Find where the given text appears and provide that cell's center as [x, y] coordinate. 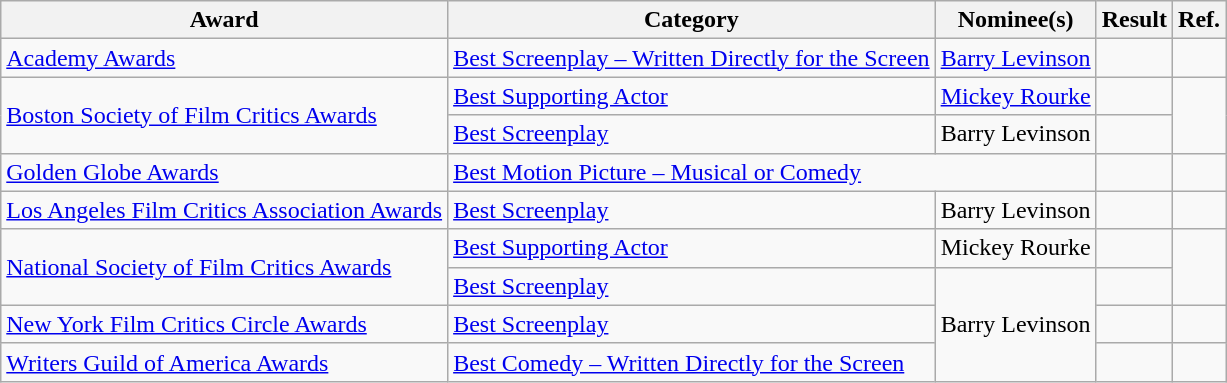
Best Screenplay – Written Directly for the Screen [692, 58]
New York Film Critics Circle Awards [224, 324]
Ref. [1200, 20]
Golden Globe Awards [224, 172]
Best Comedy – Written Directly for the Screen [692, 362]
Award [224, 20]
Writers Guild of America Awards [224, 362]
Nominee(s) [1016, 20]
Academy Awards [224, 58]
Category [692, 20]
Result [1134, 20]
National Society of Film Critics Awards [224, 267]
Best Motion Picture – Musical or Comedy [772, 172]
Los Angeles Film Critics Association Awards [224, 210]
Boston Society of Film Critics Awards [224, 115]
